Output the [x, y] coordinate of the center of the cell containing the given text.  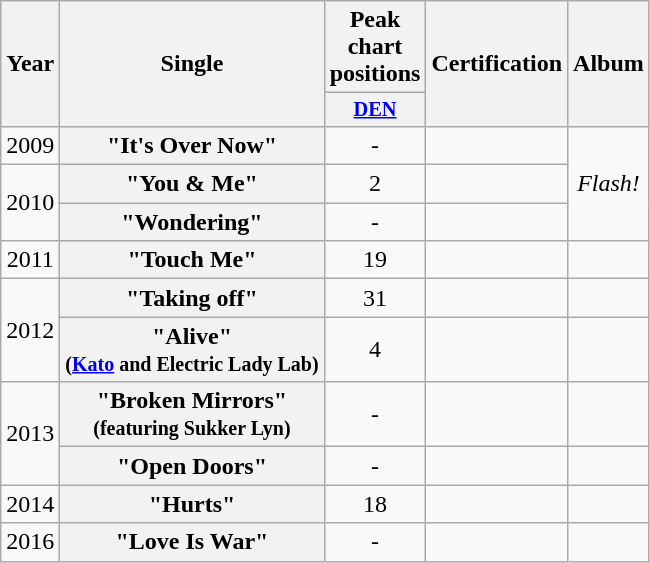
"Wondering" [192, 222]
Peak chart positions [375, 47]
2 [375, 184]
2011 [30, 260]
Certification [497, 64]
"Touch Me" [192, 260]
2016 [30, 542]
"Broken Mirrors"(featuring Sukker Lyn) [192, 414]
Year [30, 64]
Flash! [609, 183]
2010 [30, 203]
"Open Doors" [192, 466]
"You & Me" [192, 184]
DEN [375, 110]
"Hurts" [192, 504]
"It's Over Now" [192, 145]
31 [375, 298]
4 [375, 350]
"Taking off" [192, 298]
2013 [30, 434]
2009 [30, 145]
2014 [30, 504]
19 [375, 260]
2012 [30, 330]
"Love Is War" [192, 542]
Album [609, 64]
18 [375, 504]
"Alive" (Kato and Electric Lady Lab) [192, 350]
Single [192, 64]
